From the cell containing the given text, extract its center point as (x, y) coordinate. 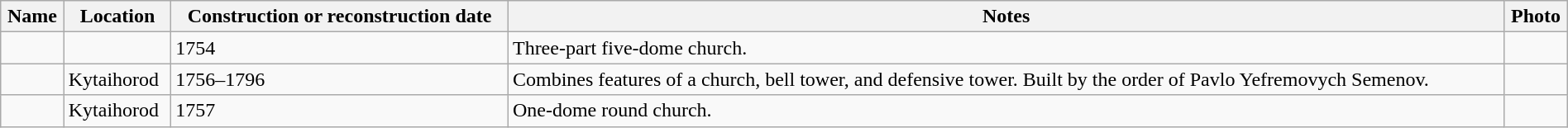
Location (117, 17)
Name (32, 17)
Notes (1006, 17)
1756–1796 (340, 79)
Three-part five-dome church. (1006, 48)
Photo (1537, 17)
1757 (340, 111)
One-dome round church. (1006, 111)
Construction or reconstruction date (340, 17)
1754 (340, 48)
Combines features of a church, bell tower, and defensive tower. Built by the order of Pavlo Yefremovych Semenov. (1006, 79)
